From the cell containing the given text, extract its center point as [X, Y] coordinate. 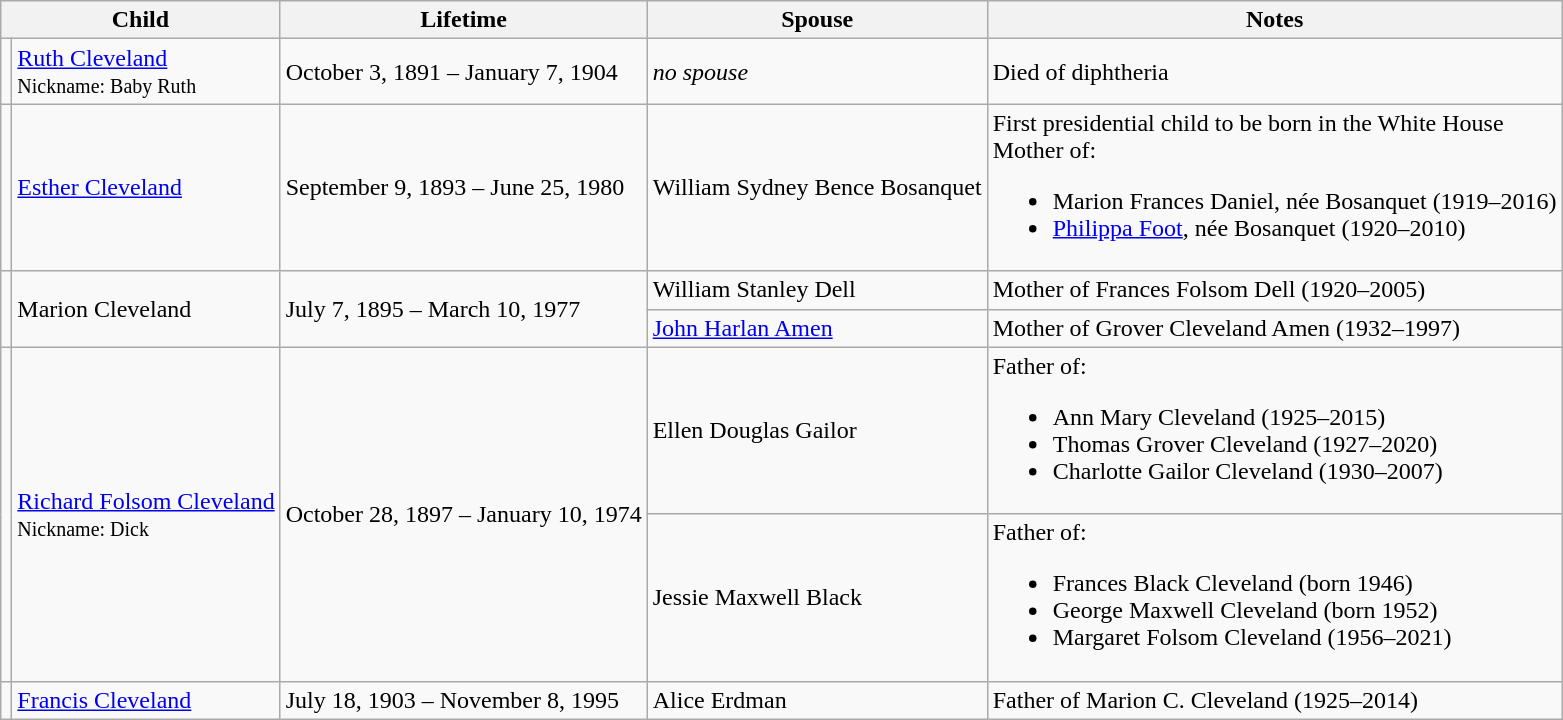
Ellen Douglas Gailor [817, 430]
October 3, 1891 – January 7, 1904 [464, 72]
Francis Cleveland [146, 700]
Father of:Ann Mary Cleveland (1925–2015)Thomas Grover Cleveland (1927–2020)Charlotte Gailor Cleveland (1930–2007) [1274, 430]
Jessie Maxwell Black [817, 598]
Father of:Frances Black Cleveland (born 1946)George Maxwell Cleveland (born 1952)Margaret Folsom Cleveland (1956–2021) [1274, 598]
Father of Marion C. Cleveland (1925–2014) [1274, 700]
Esther Cleveland [146, 188]
July 18, 1903 – November 8, 1995 [464, 700]
Alice Erdman [817, 700]
Richard Folsom ClevelandNickname: Dick [146, 514]
no spouse [817, 72]
Notes [1274, 20]
William Sydney Bence Bosanquet [817, 188]
William Stanley Dell [817, 290]
Marion Cleveland [146, 309]
October 28, 1897 – January 10, 1974 [464, 514]
Mother of Grover Cleveland Amen (1932–1997) [1274, 328]
Lifetime [464, 20]
Died of diphtheria [1274, 72]
Mother of Frances Folsom Dell (1920–2005) [1274, 290]
Ruth ClevelandNickname: Baby Ruth [146, 72]
Spouse [817, 20]
John Harlan Amen [817, 328]
July 7, 1895 – March 10, 1977 [464, 309]
September 9, 1893 – June 25, 1980 [464, 188]
Child [140, 20]
